Return the (x, y) coordinate for the center point of the cell that contains the specified text.  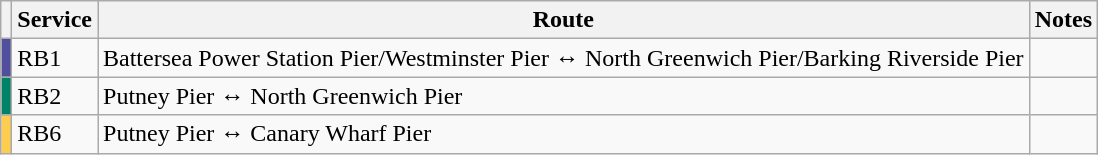
Putney Pier ↔ Canary Wharf Pier (564, 134)
RB2 (55, 96)
Service (55, 20)
Putney Pier ↔ North Greenwich Pier (564, 96)
Route (564, 20)
Battersea Power Station Pier/Westminster Pier ↔ North Greenwich Pier/Barking Riverside Pier (564, 58)
RB1 (55, 58)
RB6 (55, 134)
Notes (1063, 20)
